Detect which cell encompasses the target text, then output its (x, y) center coordinate. 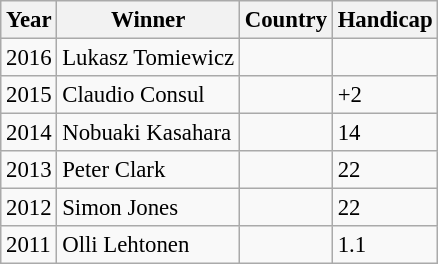
Lukasz Tomiewicz (148, 58)
Peter Clark (148, 170)
Simon Jones (148, 208)
2011 (29, 245)
Claudio Consul (148, 95)
14 (385, 133)
Country (286, 20)
Olli Lehtonen (148, 245)
Year (29, 20)
2012 (29, 208)
Winner (148, 20)
Handicap (385, 20)
2013 (29, 170)
2014 (29, 133)
2015 (29, 95)
+2 (385, 95)
Nobuaki Kasahara (148, 133)
2016 (29, 58)
1.1 (385, 245)
